Extract the [X, Y] coordinate from the center of the cell holding the provided text.  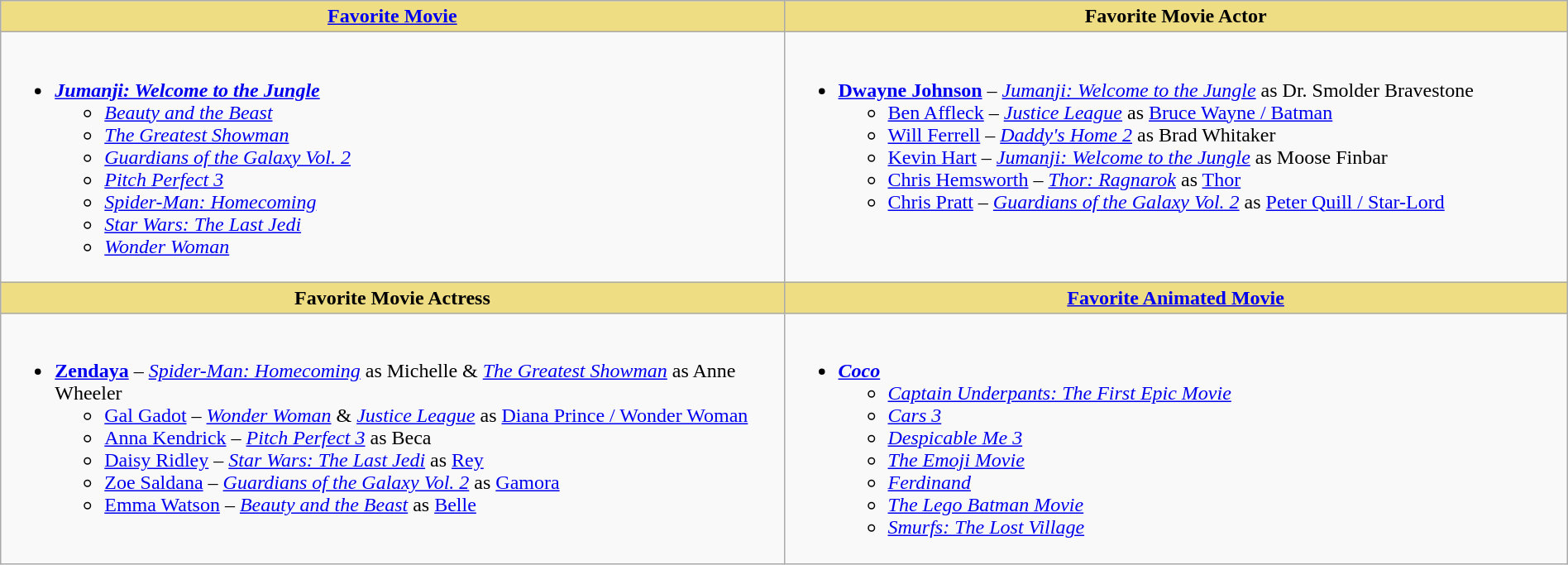
CocoCaptain Underpants: The First Epic MovieCars 3Despicable Me 3The Emoji MovieFerdinandThe Lego Batman MovieSmurfs: The Lost Village [1176, 438]
Favorite Movie Actor [1176, 17]
Favorite Movie Actress [392, 298]
Favorite Animated Movie [1176, 298]
Favorite Movie [392, 17]
